Scan for the cell matching the given text and deliver its [x, y] coordinate at center. 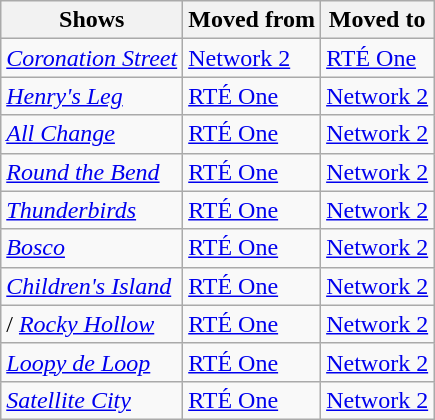
Thunderbirds [92, 210]
Henry's Leg [92, 96]
/ Rocky Hollow [92, 324]
Shows [92, 20]
Round the Bend [92, 172]
Moved to [378, 20]
Loopy de Loop [92, 362]
Moved from [252, 20]
All Change [92, 134]
Children's Island [92, 286]
Bosco [92, 248]
Coronation Street [92, 58]
Satellite City [92, 400]
